Pinpoint the cell where the given text exists, returning its (X, Y) midpoint coordinate. 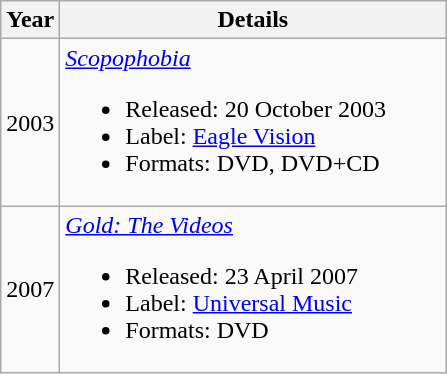
Details (253, 20)
Gold: The VideosReleased: 23 April 2007Label: Universal MusicFormats: DVD (253, 290)
2003 (30, 122)
ScopophobiaReleased: 20 October 2003Label: Eagle VisionFormats: DVD, DVD+CD (253, 122)
Year (30, 20)
2007 (30, 290)
